Locate the cell with the specified text and output its [X, Y] center coordinate. 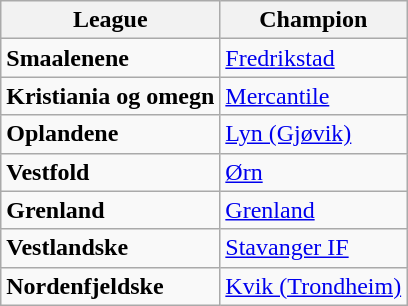
League [110, 20]
Kvik (Trondheim) [314, 286]
Lyn (Gjøvik) [314, 134]
Smaalenene [110, 58]
Kristiania og omegn [110, 96]
Nordenfjeldske [110, 286]
Vestlandske [110, 248]
Champion [314, 20]
Vestfold [110, 172]
Fredrikstad [314, 58]
Ørn [314, 172]
Mercantile [314, 96]
Oplandene [110, 134]
Stavanger IF [314, 248]
